Detect which cell encompasses the target text, then output its [X, Y] center coordinate. 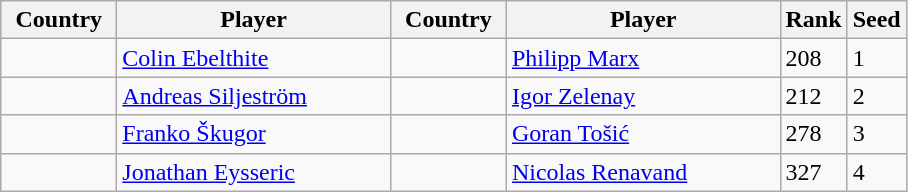
278 [814, 134]
1 [876, 58]
212 [814, 96]
Igor Zelenay [643, 96]
Goran Tošić [643, 134]
Andreas Siljeström [254, 96]
Nicolas Renavand [643, 172]
Franko Škugor [254, 134]
2 [876, 96]
Seed [876, 20]
4 [876, 172]
Rank [814, 20]
Jonathan Eysseric [254, 172]
3 [876, 134]
327 [814, 172]
Philipp Marx [643, 58]
Colin Ebelthite [254, 58]
208 [814, 58]
